Identify which cell holds the provided text, then report its [X, Y] central coordinate. 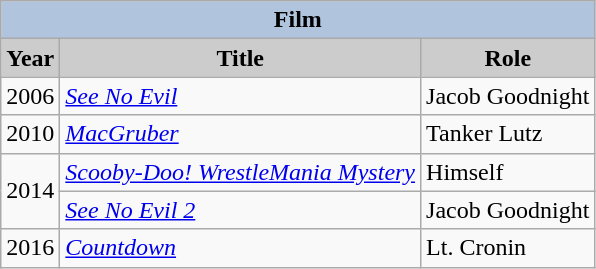
2014 [30, 191]
Scooby-Doo! WrestleMania Mystery [240, 172]
2016 [30, 248]
Lt. Cronin [508, 248]
See No Evil [240, 96]
2006 [30, 96]
See No Evil 2 [240, 210]
Year [30, 58]
Film [298, 20]
Title [240, 58]
Himself [508, 172]
MacGruber [240, 134]
Countdown [240, 248]
Role [508, 58]
Tanker Lutz [508, 134]
2010 [30, 134]
